Return (x, y) of the center of cell containing provided text 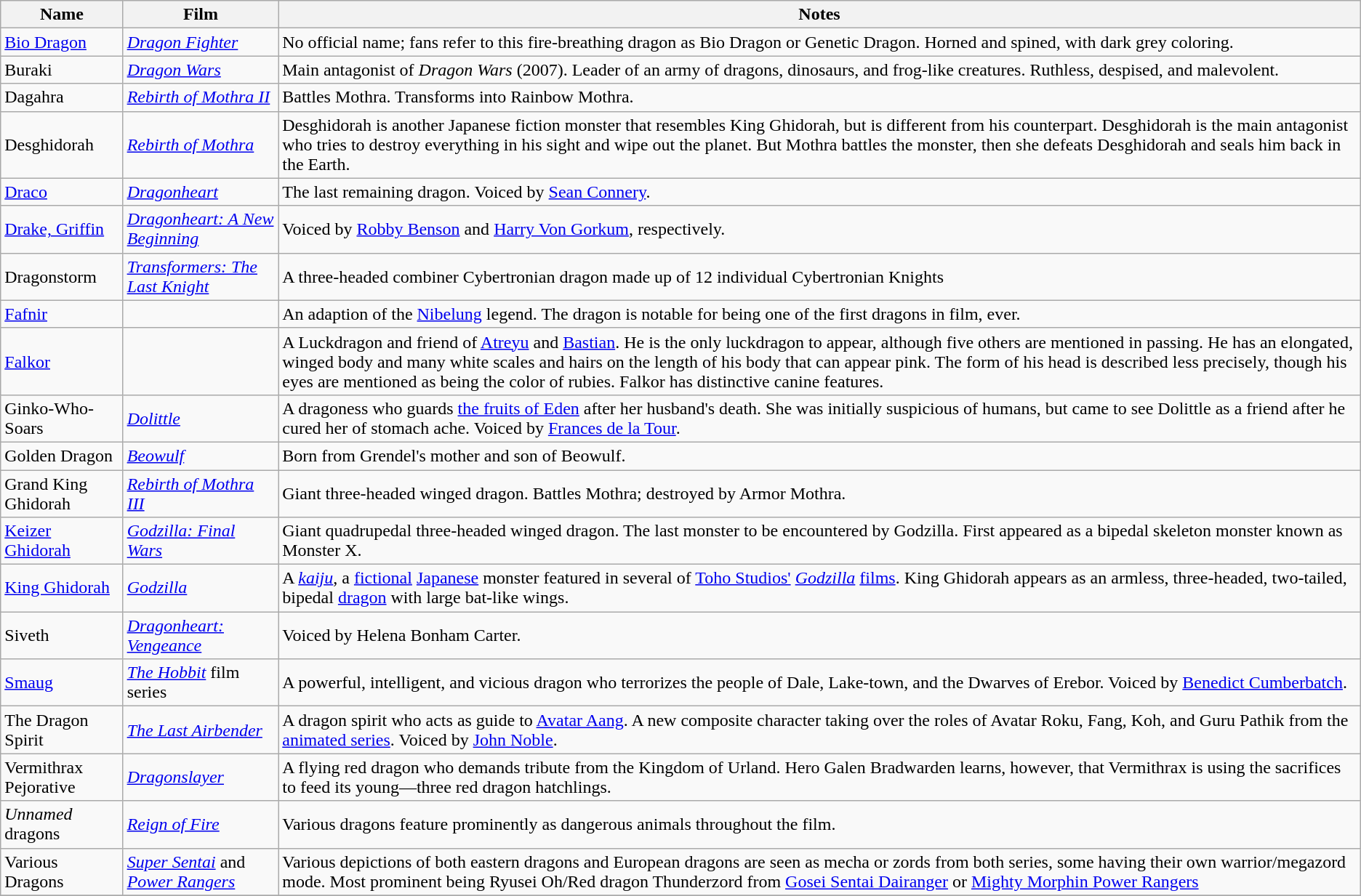
Voiced by Robby Benson and Harry Von Gorkum, respectively. (820, 230)
Unnamed dragons (62, 824)
Dragonslayer (201, 778)
Godzilla (201, 589)
Name (62, 15)
Vermithrax Pejorative (62, 778)
Grand King Ghidorah (62, 493)
Various Dragons (62, 872)
Rebirth of Mothra III (201, 493)
A three-headed combiner Cybertronian dragon made up of 12 individual Cybertronian Knights (820, 276)
Godzilla: Final Wars (201, 541)
Dragonheart: Vengeance (201, 635)
Dragonheart (201, 192)
Rebirth of Mothra II (201, 97)
King Ghidorah (62, 589)
Various dragons feature prominently as dangerous animals throughout the film. (820, 824)
Buraki (62, 70)
Transformers: The Last Knight (201, 276)
Dragonheart: A New Beginning (201, 230)
Rebirth of Mothra (201, 145)
The Dragon Spirit (62, 730)
Voiced by Helena Bonham Carter. (820, 635)
The Hobbit film series (201, 683)
An adaption of the Nibelung legend. The dragon is notable for being one of the first dragons in film, ever. (820, 314)
Main antagonist of Dragon Wars (2007). Leader of an army of dragons, dinosaurs, and frog-like creatures. Ruthless, despised, and malevolent. (820, 70)
Smaug (62, 683)
Drake, Griffin (62, 230)
Battles Mothra. Transforms into Rainbow Mothra. (820, 97)
The Last Airbender (201, 730)
Desghidorah (62, 145)
Notes (820, 15)
Dagahra (62, 97)
Born from Grendel's mother and son of Beowulf. (820, 456)
Reign of Fire (201, 824)
Keizer Ghidorah (62, 541)
A powerful, intelligent, and vicious dragon who terrorizes the people of Dale, Lake-town, and the Dwarves of Erebor. Voiced by Benedict Cumberbatch. (820, 683)
Dragon Fighter (201, 42)
Film (201, 15)
Beowulf (201, 456)
No official name; fans refer to this fire-breathing dragon as Bio Dragon or Genetic Dragon. Horned and spined, with dark grey coloring. (820, 42)
Golden Dragon (62, 456)
Falkor (62, 361)
Siveth (62, 635)
The last remaining dragon. Voiced by Sean Connery. (820, 192)
Dragon Wars (201, 70)
Draco (62, 192)
Ginko-Who-Soars (62, 419)
Dragonstorm (62, 276)
Dolittle (201, 419)
Giant three-headed winged dragon. Battles Mothra; destroyed by Armor Mothra. (820, 493)
Bio Dragon (62, 42)
Fafnir (62, 314)
Super Sentai and Power Rangers (201, 872)
